Search for the cell housing the specified text and yield its (x, y) center coordinate. 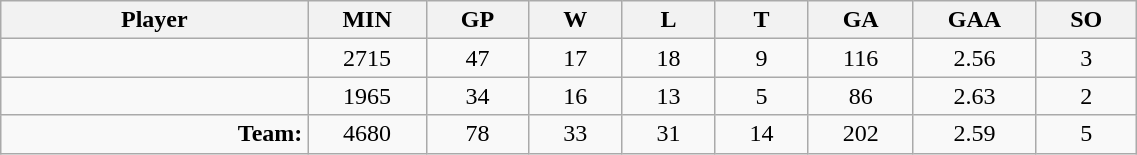
GAA (974, 20)
116 (860, 58)
L (668, 20)
T (762, 20)
16 (576, 96)
2 (1086, 96)
78 (477, 134)
SO (1086, 20)
W (576, 20)
18 (668, 58)
1965 (367, 96)
33 (576, 134)
MIN (367, 20)
2.63 (974, 96)
14 (762, 134)
47 (477, 58)
GP (477, 20)
13 (668, 96)
31 (668, 134)
202 (860, 134)
17 (576, 58)
86 (860, 96)
3 (1086, 58)
2715 (367, 58)
2.56 (974, 58)
GA (860, 20)
2.59 (974, 134)
9 (762, 58)
34 (477, 96)
Team: (154, 134)
Player (154, 20)
4680 (367, 134)
